Locate the cell with the specified text and output its [x, y] center coordinate. 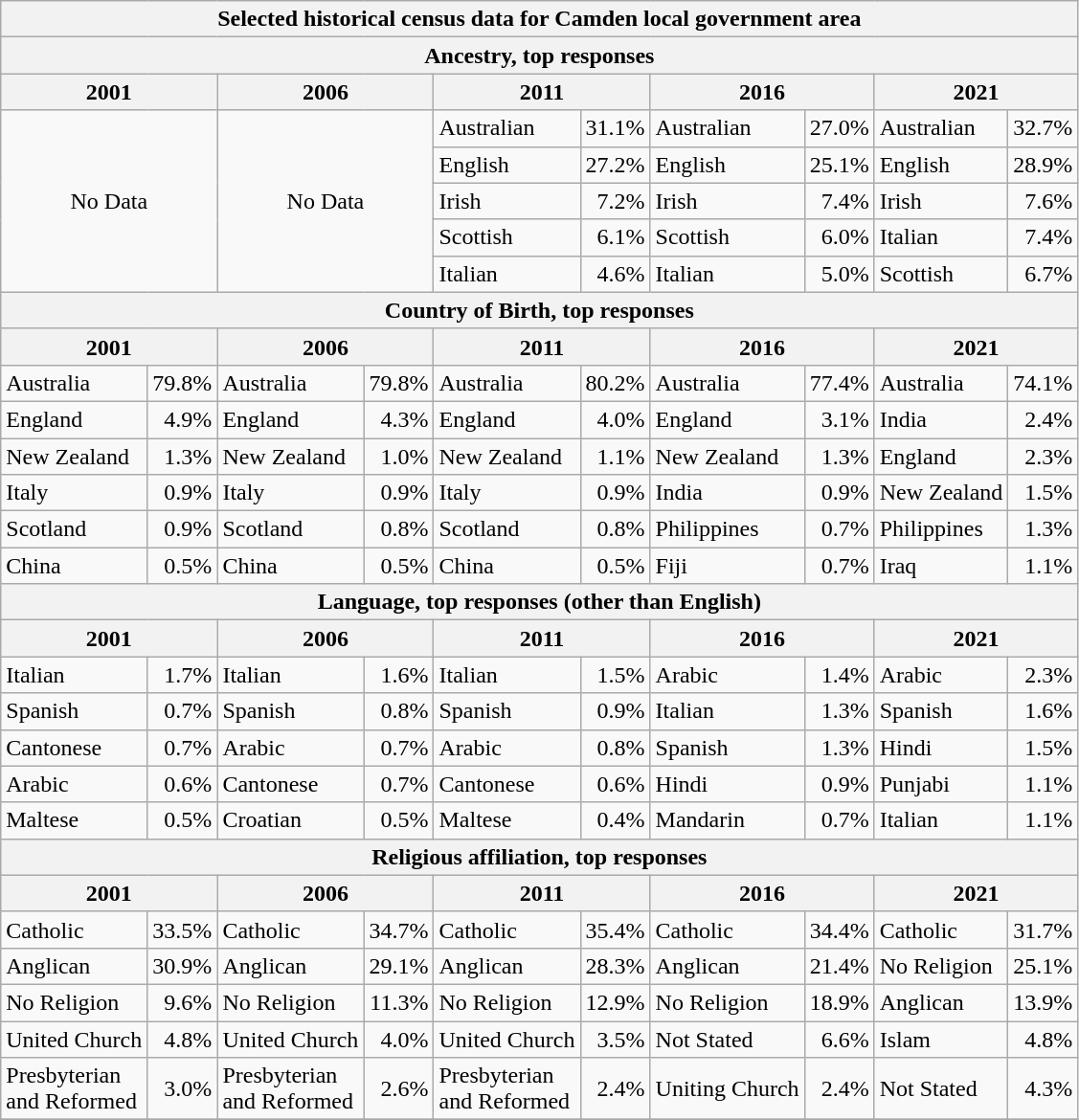
34.4% [839, 930]
74.1% [1044, 383]
80.2% [615, 383]
0.4% [615, 820]
3.1% [839, 419]
1.7% [182, 675]
Uniting Church [728, 1089]
Mandarin [728, 820]
12.9% [615, 1002]
29.1% [398, 966]
Ancestry, top responses [540, 56]
7.2% [615, 201]
Country of Birth, top responses [540, 310]
28.9% [1044, 165]
3.5% [615, 1039]
30.9% [182, 966]
Croatian [291, 820]
Fiji [728, 566]
5.0% [839, 274]
Language, top responses (other than English) [540, 602]
7.6% [1044, 201]
1.0% [398, 457]
Iraq [941, 566]
6.7% [1044, 274]
1.4% [839, 675]
6.1% [615, 237]
2.6% [398, 1089]
9.6% [182, 1002]
Religious affiliation, top responses [540, 857]
4.6% [615, 274]
28.3% [615, 966]
11.3% [398, 1002]
18.9% [839, 1002]
4.9% [182, 419]
Selected historical census data for Camden local government area [540, 19]
33.5% [182, 930]
6.0% [839, 237]
21.4% [839, 966]
35.4% [615, 930]
31.7% [1044, 930]
34.7% [398, 930]
13.9% [1044, 1002]
Islam [941, 1039]
32.7% [1044, 128]
6.6% [839, 1039]
Punjabi [941, 784]
77.4% [839, 383]
27.2% [615, 165]
27.0% [839, 128]
3.0% [182, 1089]
31.1% [615, 128]
